Determine the (x, y) coordinate at the center of the cell enclosing the given text.  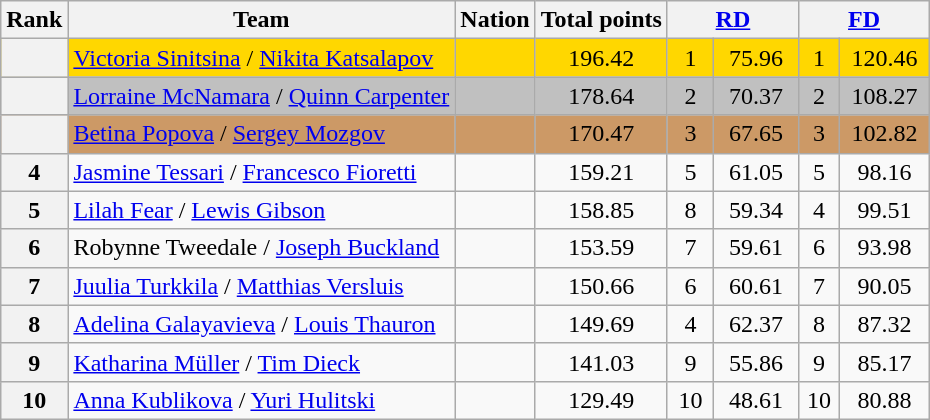
80.88 (884, 400)
67.65 (756, 134)
129.49 (601, 400)
62.37 (756, 324)
93.98 (884, 248)
149.69 (601, 324)
102.82 (884, 134)
48.61 (756, 400)
Anna Kublikova / Yuri Hulitski (262, 400)
RD (732, 20)
59.61 (756, 248)
Adelina Galayavieva / Louis Thauron (262, 324)
70.37 (756, 96)
98.16 (884, 172)
196.42 (601, 58)
Nation (495, 20)
90.05 (884, 286)
Victoria Sinitsina / Nikita Katsalapov (262, 58)
170.47 (601, 134)
Jasmine Tessari / Francesco Fioretti (262, 172)
Rank (34, 20)
FD (864, 20)
Lilah Fear / Lewis Gibson (262, 210)
Betina Popova / Sergey Mozgov (262, 134)
55.86 (756, 362)
153.59 (601, 248)
85.17 (884, 362)
159.21 (601, 172)
Total points (601, 20)
87.32 (884, 324)
178.64 (601, 96)
Lorraine McNamara / Quinn Carpenter (262, 96)
Team (262, 20)
Juulia Turkkila / Matthias Versluis (262, 286)
99.51 (884, 210)
Robynne Tweedale / Joseph Buckland (262, 248)
141.03 (601, 362)
158.85 (601, 210)
75.96 (756, 58)
150.66 (601, 286)
108.27 (884, 96)
59.34 (756, 210)
Katharina Müller / Tim Dieck (262, 362)
60.61 (756, 286)
120.46 (884, 58)
61.05 (756, 172)
